Find where the given text appears and provide that cell's center as (x, y) coordinate. 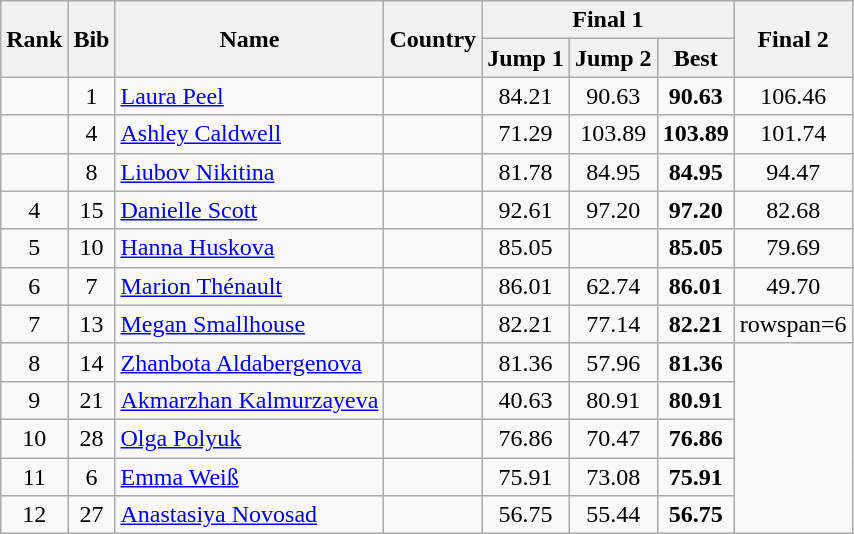
Jump 2 (613, 58)
Olga Polyuk (250, 438)
1 (92, 96)
Emma Weiß (250, 477)
rowspan=6 (793, 324)
14 (92, 362)
Rank (34, 39)
28 (92, 438)
9 (34, 400)
Jump 1 (526, 58)
13 (92, 324)
Zhanbota Aldabergenova (250, 362)
106.46 (793, 96)
Laura Peel (250, 96)
Danielle Scott (250, 210)
11 (34, 477)
73.08 (613, 477)
Bib (92, 39)
Final 1 (608, 20)
Marion Thénault (250, 286)
82.68 (793, 210)
92.61 (526, 210)
40.63 (526, 400)
Hanna Huskova (250, 248)
Best (696, 58)
Name (250, 39)
15 (92, 210)
94.47 (793, 172)
57.96 (613, 362)
Akmarzhan Kalmurzayeva (250, 400)
79.69 (793, 248)
55.44 (613, 515)
84.21 (526, 96)
Ashley Caldwell (250, 134)
81.78 (526, 172)
Final 2 (793, 39)
62.74 (613, 286)
71.29 (526, 134)
77.14 (613, 324)
Liubov Nikitina (250, 172)
101.74 (793, 134)
Country (433, 39)
70.47 (613, 438)
Anastasiya Novosad (250, 515)
12 (34, 515)
49.70 (793, 286)
Megan Smallhouse (250, 324)
27 (92, 515)
21 (92, 400)
5 (34, 248)
